Return the (X, Y) coordinate for the center point of the cell that contains the specified text.  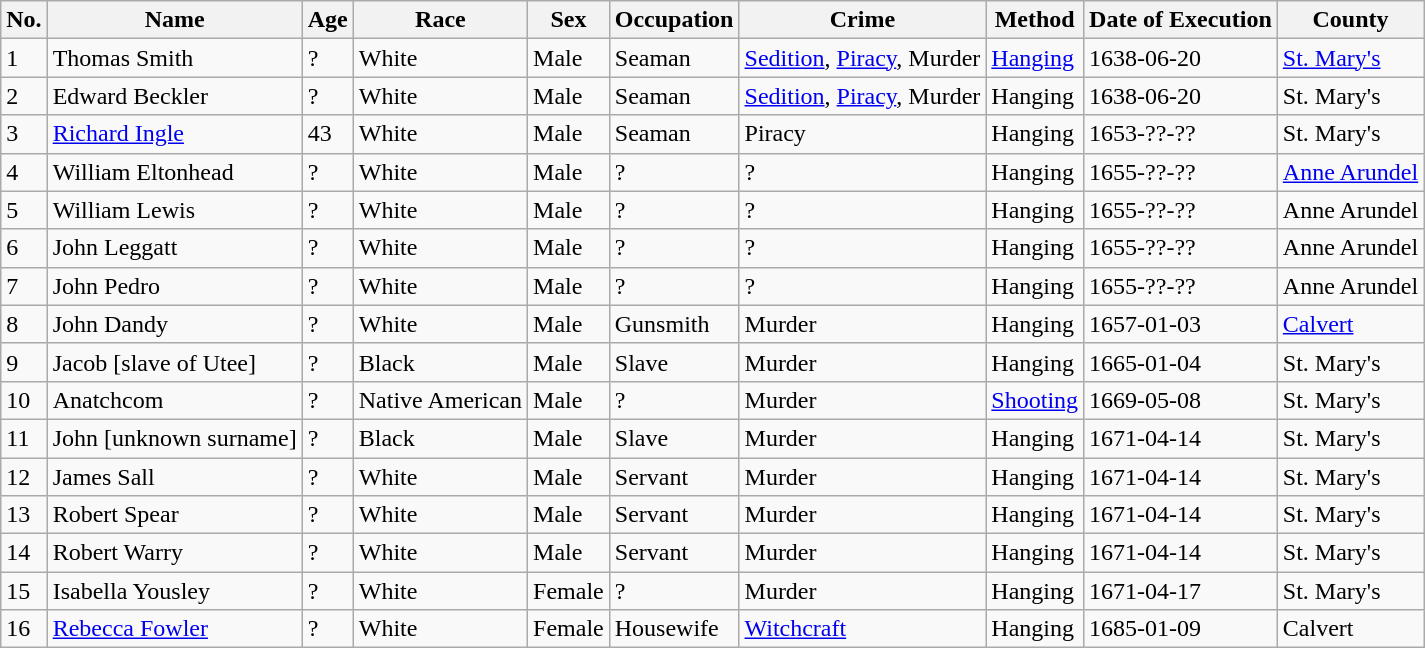
5 (24, 210)
William Eltonhead (174, 172)
Isabella Yousley (174, 591)
43 (328, 134)
1685-01-09 (1181, 629)
Native American (440, 400)
Robert Spear (174, 515)
Edward Beckler (174, 96)
3 (24, 134)
1671-04-17 (1181, 591)
1669-05-08 (1181, 400)
Housewife (674, 629)
Witchcraft (862, 629)
John Leggatt (174, 248)
1 (24, 58)
10 (24, 400)
1657-01-03 (1181, 324)
John Dandy (174, 324)
Crime (862, 20)
Method (1035, 20)
15 (24, 591)
Anatchcom (174, 400)
Occupation (674, 20)
Shooting (1035, 400)
Name (174, 20)
William Lewis (174, 210)
Age (328, 20)
No. (24, 20)
County (1350, 20)
Robert Warry (174, 553)
4 (24, 172)
7 (24, 286)
Jacob [slave of Utee] (174, 362)
9 (24, 362)
16 (24, 629)
1653-??-?? (1181, 134)
13 (24, 515)
Sex (569, 20)
Date of Execution (1181, 20)
James Sall (174, 477)
Gunsmith (674, 324)
12 (24, 477)
1665-01-04 (1181, 362)
John [unknown surname] (174, 438)
Rebecca Fowler (174, 629)
2 (24, 96)
8 (24, 324)
Richard Ingle (174, 134)
Piracy (862, 134)
Race (440, 20)
11 (24, 438)
Thomas Smith (174, 58)
14 (24, 553)
John Pedro (174, 286)
6 (24, 248)
